Output the (X, Y) coordinate of the center of the cell containing the given text.  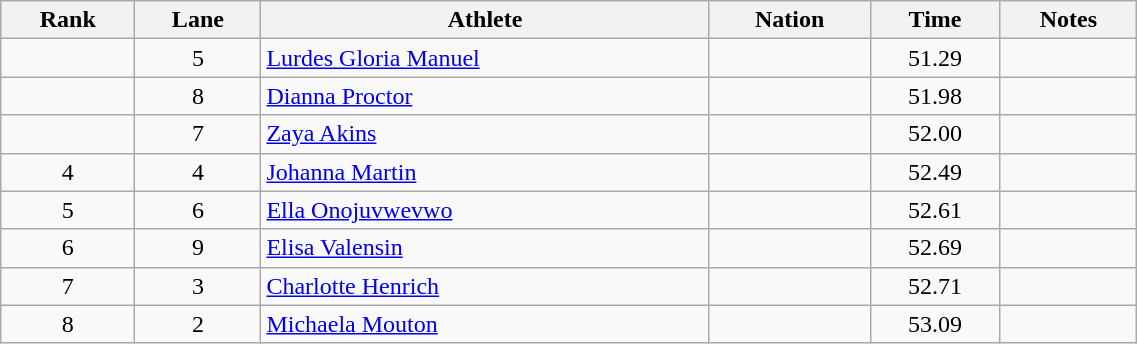
52.71 (935, 286)
Ella Onojuvwevwo (485, 210)
52.00 (935, 134)
Lurdes Gloria Manuel (485, 58)
Lane (198, 20)
51.98 (935, 96)
3 (198, 286)
52.49 (935, 172)
Johanna Martin (485, 172)
Time (935, 20)
Elisa Valensin (485, 248)
Notes (1068, 20)
52.61 (935, 210)
Zaya Akins (485, 134)
Charlotte Henrich (485, 286)
2 (198, 324)
51.29 (935, 58)
Nation (790, 20)
9 (198, 248)
53.09 (935, 324)
Rank (68, 20)
Michaela Mouton (485, 324)
52.69 (935, 248)
Athlete (485, 20)
Dianna Proctor (485, 96)
